Detect which cell encompasses the target text, then output its [x, y] center coordinate. 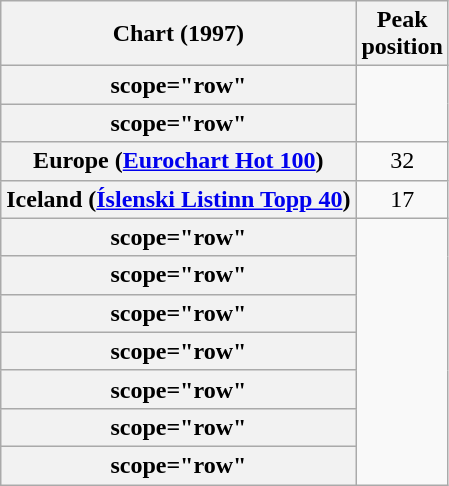
Peakposition [402, 34]
32 [402, 161]
Chart (1997) [178, 34]
Iceland (Íslenski Listinn Topp 40) [178, 199]
17 [402, 199]
Europe (Eurochart Hot 100) [178, 161]
